For the text-containing cell, return its midpoint in [x, y] coordinate format. 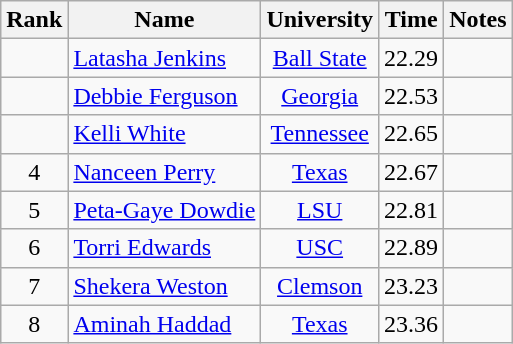
Nanceen Perry [164, 172]
22.65 [412, 134]
Torri Edwards [164, 248]
LSU [320, 210]
22.81 [412, 210]
Debbie Ferguson [164, 96]
Kelli White [164, 134]
Aminah Haddad [164, 324]
Peta-Gaye Dowdie [164, 210]
6 [34, 248]
Tennessee [320, 134]
22.89 [412, 248]
22.53 [412, 96]
5 [34, 210]
23.36 [412, 324]
Georgia [320, 96]
Shekera Weston [164, 286]
4 [34, 172]
22.67 [412, 172]
Rank [34, 20]
Notes [478, 20]
University [320, 20]
Name [164, 20]
Ball State [320, 58]
USC [320, 248]
22.29 [412, 58]
8 [34, 324]
Clemson [320, 286]
7 [34, 286]
Time [412, 20]
23.23 [412, 286]
Latasha Jenkins [164, 58]
